Pinpoint the cell where the given text exists, returning its [x, y] midpoint coordinate. 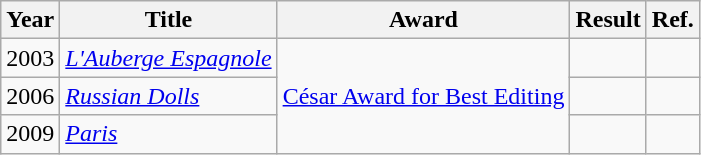
2009 [30, 134]
Year [30, 20]
Paris [168, 134]
César Award for Best Editing [424, 96]
Title [168, 20]
Russian Dolls [168, 96]
Ref. [672, 20]
Award [424, 20]
L'Auberge Espagnole [168, 58]
2006 [30, 96]
2003 [30, 58]
Result [608, 20]
